Search for the cell housing the specified text and yield its [X, Y] center coordinate. 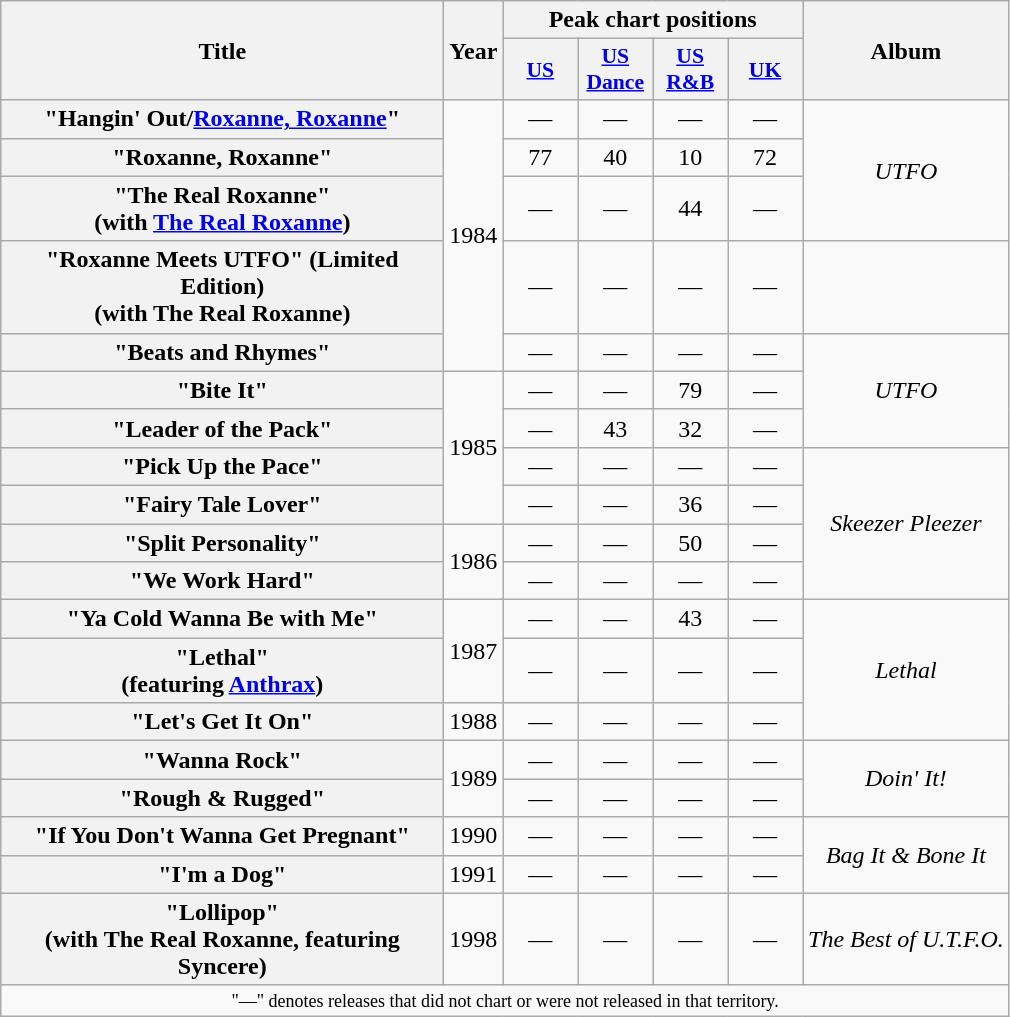
"Roxanne Meets UTFO" (Limited Edition)(with The Real Roxanne) [222, 287]
"We Work Hard" [222, 581]
10 [690, 157]
44 [690, 208]
"Hangin' Out/Roxanne, Roxanne" [222, 119]
72 [766, 157]
Year [474, 50]
The Best of U.T.F.O. [906, 939]
"Let's Get It On" [222, 722]
1988 [474, 722]
40 [616, 157]
"Roxanne, Roxanne" [222, 157]
Title [222, 50]
Album [906, 50]
"Wanna Rock" [222, 760]
32 [690, 428]
"If You Don't Wanna Get Pregnant" [222, 836]
"Lethal"(featuring Anthrax) [222, 670]
"The Real Roxanne"(with The Real Roxanne) [222, 208]
1985 [474, 447]
"Lollipop"(with The Real Roxanne, featuring Syncere) [222, 939]
"Split Personality" [222, 543]
Doin' It! [906, 779]
"—" denotes releases that did not chart or were not released in that territory. [506, 1000]
"Leader of the Pack" [222, 428]
Lethal [906, 670]
36 [690, 504]
1991 [474, 874]
50 [690, 543]
"Ya Cold Wanna Be with Me" [222, 619]
Peak chart positions [653, 20]
79 [690, 390]
US Dance [616, 70]
"Bite It" [222, 390]
Bag It & Bone It [906, 855]
UK [766, 70]
1986 [474, 562]
77 [540, 157]
1984 [474, 236]
1989 [474, 779]
Skeezer Pleezer [906, 523]
"Beats and Rhymes" [222, 352]
US [540, 70]
"Fairy Tale Lover" [222, 504]
1990 [474, 836]
"I'm a Dog" [222, 874]
US R&B [690, 70]
1998 [474, 939]
1987 [474, 652]
"Pick Up the Pace" [222, 466]
"Rough & Rugged" [222, 798]
